Search for the cell housing the specified text and yield its [x, y] center coordinate. 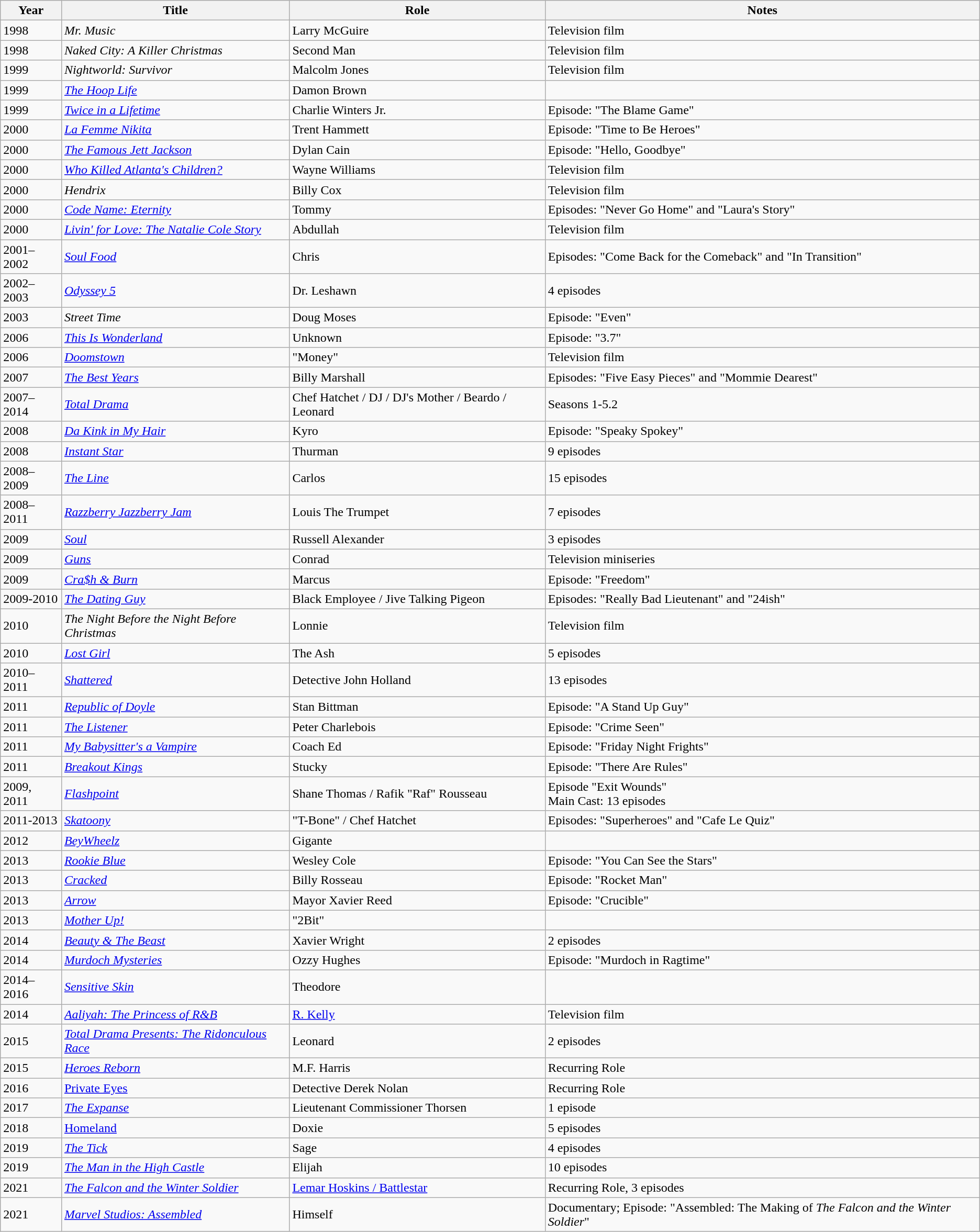
Abdullah [417, 229]
Xavier Wright [417, 940]
Guns [175, 559]
Episode: "Freedom" [762, 579]
My Babysitter's a Vampire [175, 747]
2008–2009 [31, 478]
Detective John Holland [417, 680]
Twice in a Lifetime [175, 110]
15 episodes [762, 478]
The Expanse [175, 1108]
2014–2016 [31, 987]
Episodes: "Really Bad Lieutenant" and "24ish" [762, 599]
Republic of Doyle [175, 707]
Murdoch Mysteries [175, 960]
Carlos [417, 478]
Lemar Hoskins / Battlestar [417, 1188]
Damon Brown [417, 90]
Sage [417, 1148]
Malcolm Jones [417, 70]
Episode: "Crucible" [762, 900]
2009-2010 [31, 599]
Gigante [417, 841]
Mr. Music [175, 30]
Instant Star [175, 451]
Marcus [417, 579]
2002–2003 [31, 291]
2008–2011 [31, 512]
R. Kelly [417, 1014]
Lost Girl [175, 653]
Episode: "There Are Rules" [762, 767]
2012 [31, 841]
Black Employee / Jive Talking Pigeon [417, 599]
Coach Ed [417, 747]
Year [31, 10]
Da Kink in My Hair [175, 431]
Episode: "Time to Be Heroes" [762, 130]
Peter Charlebois [417, 727]
The Dating Guy [175, 599]
13 episodes [762, 680]
Mayor Xavier Reed [417, 900]
The Ash [417, 653]
2011-2013 [31, 821]
Shattered [175, 680]
Code Name: Eternity [175, 209]
Beauty & The Beast [175, 940]
Mother Up! [175, 920]
Episode: "3.7" [762, 338]
Detective Derek Nolan [417, 1088]
3 episodes [762, 539]
Episodes: "Five Easy Pieces" and "Mommie Dearest" [762, 377]
Shane Thomas / Rafik "Raf" Rousseau [417, 793]
Episode: "Murdoch in Ragtime" [762, 960]
Total Drama [175, 404]
Livin' for Love: The Natalie Cole Story [175, 229]
Episodes: "Come Back for the Comeback" and "In Transition" [762, 256]
Seasons 1-5.2 [762, 404]
2001–2002 [31, 256]
The Night Before the Night Before Christmas [175, 626]
Charlie Winters Jr. [417, 110]
Episode: "Rocket Man" [762, 880]
Homeland [175, 1128]
Episode: "The Blame Game" [762, 110]
Tommy [417, 209]
Doxie [417, 1128]
Episode: "A Stand Up Guy" [762, 707]
Larry McGuire [417, 30]
Stan Bittman [417, 707]
2017 [31, 1108]
Stucky [417, 767]
Marvel Studios: Assembled [175, 1214]
The Famous Jett Jackson [175, 150]
Dylan Cain [417, 150]
The Best Years [175, 377]
Kyro [417, 431]
Episode: "Speaky Spokey" [762, 431]
Trent Hammett [417, 130]
Lonnie [417, 626]
Street Time [175, 318]
Billy Cox [417, 189]
9 episodes [762, 451]
Soul [175, 539]
Arrow [175, 900]
Episode: "Even" [762, 318]
Cra$h & Burn [175, 579]
Episode: "Friday Night Frights" [762, 747]
2018 [31, 1128]
The Listener [175, 727]
Role [417, 10]
Naked City: A Killer Christmas [175, 50]
2009, 2011 [31, 793]
Nightworld: Survivor [175, 70]
The Line [175, 478]
Ozzy Hughes [417, 960]
2010–2011 [31, 680]
La Femme Nikita [175, 130]
Aaliyah: The Princess of R&B [175, 1014]
Chris [417, 256]
"Money" [417, 357]
Theodore [417, 987]
Episodes: "Never Go Home" and "Laura's Story" [762, 209]
"2Bit" [417, 920]
2007 [31, 377]
Television miniseries [762, 559]
Doug Moses [417, 318]
The Tick [175, 1148]
M.F. Harris [417, 1068]
Who Killed Atlanta's Children? [175, 170]
Conrad [417, 559]
Leonard [417, 1041]
2003 [31, 318]
Thurman [417, 451]
Odyssey 5 [175, 291]
Dr. Leshawn [417, 291]
1 episode [762, 1108]
7 episodes [762, 512]
The Hoop Life [175, 90]
Episodes: "Superheroes" and "Cafe Le Quiz" [762, 821]
Flashpoint [175, 793]
This Is Wonderland [175, 338]
Breakout Kings [175, 767]
Episode "Exit Wounds"Main Cast: 13 episodes [762, 793]
BeyWheelz [175, 841]
Billy Marshall [417, 377]
Chef Hatchet / DJ / DJ's Mother / Beardo / Leonard [417, 404]
Recurring Role, 3 episodes [762, 1188]
2016 [31, 1088]
Notes [762, 10]
Skatoony [175, 821]
Soul Food [175, 256]
Wesley Cole [417, 860]
Unknown [417, 338]
Rookie Blue [175, 860]
Second Man [417, 50]
Louis The Trumpet [417, 512]
Episode: "Crime Seen" [762, 727]
Billy Rosseau [417, 880]
Sensitive Skin [175, 987]
Title [175, 10]
Cracked [175, 880]
2007–2014 [31, 404]
The Falcon and the Winter Soldier [175, 1188]
Doomstown [175, 357]
Episode: "Hello, Goodbye" [762, 150]
Heroes Reborn [175, 1068]
Elijah [417, 1168]
Lieutenant Commissioner Thorsen [417, 1108]
Private Eyes [175, 1088]
The Man in the High Castle [175, 1168]
10 episodes [762, 1168]
Russell Alexander [417, 539]
Episode: "You Can See the Stars" [762, 860]
Documentary; Episode: "Assembled: The Making of The Falcon and the Winter Soldier" [762, 1214]
Himself [417, 1214]
"T-Bone" / Chef Hatchet [417, 821]
Wayne Williams [417, 170]
Razzberry Jazzberry Jam [175, 512]
Hendrix [175, 189]
Total Drama Presents: The Ridonculous Race [175, 1041]
